Determine the (x, y) coordinate at the center of the cell enclosing the given text.  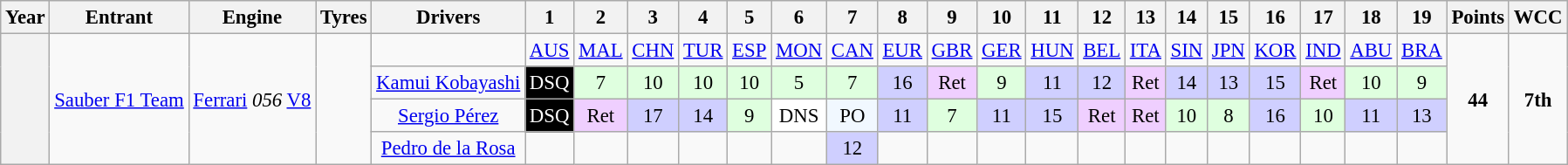
Tyres (344, 17)
3 (653, 17)
ABU (1372, 51)
MAL (600, 51)
19 (1422, 17)
Drivers (448, 17)
EUR (902, 51)
KOR (1276, 51)
4 (703, 17)
6 (799, 17)
BRA (1422, 51)
HUN (1052, 51)
DNS (799, 116)
SIN (1187, 51)
MON (799, 51)
Entrant (119, 17)
JPN (1229, 51)
WCC (1537, 17)
GER (1002, 51)
PO (852, 116)
ITA (1145, 51)
18 (1372, 17)
Points (1478, 17)
2 (600, 17)
Ferrari 056 V8 (252, 100)
Engine (252, 17)
CHN (653, 51)
Kamui Kobayashi (448, 83)
AUS (550, 51)
BEL (1102, 51)
ESP (750, 51)
Year (25, 17)
Sergio Pérez (448, 116)
Pedro de la Rosa (448, 148)
CAN (852, 51)
44 (1478, 100)
GBR (951, 51)
TUR (703, 51)
Sauber F1 Team (119, 100)
IND (1323, 51)
7th (1537, 100)
1 (550, 17)
